Scan for the cell matching the given text and deliver its [X, Y] coordinate at center. 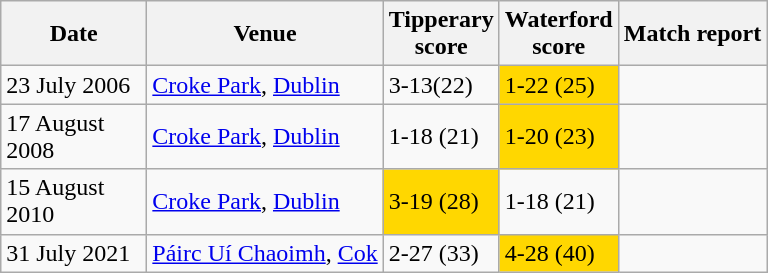
1-22 (25) [558, 85]
31 July 2021 [74, 253]
15 August 2010 [74, 202]
2-27 (33) [441, 253]
Páirc Uí Chaoimh, Cok [265, 253]
1-20 (23) [558, 136]
Tipperary score [441, 34]
23 July 2006 [74, 85]
3-19 (28) [441, 202]
Date [74, 34]
Venue [265, 34]
Match report [692, 34]
17 August 2008 [74, 136]
Waterford score [558, 34]
4-28 (40) [558, 253]
3-13(22) [441, 85]
